Determine the [X, Y] coordinate at the center of the cell enclosing the given text.  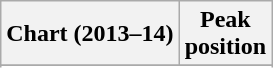
Chart (2013–14) [90, 34]
Peakposition [225, 34]
